Pinpoint the cell where the given text exists, returning its [x, y] midpoint coordinate. 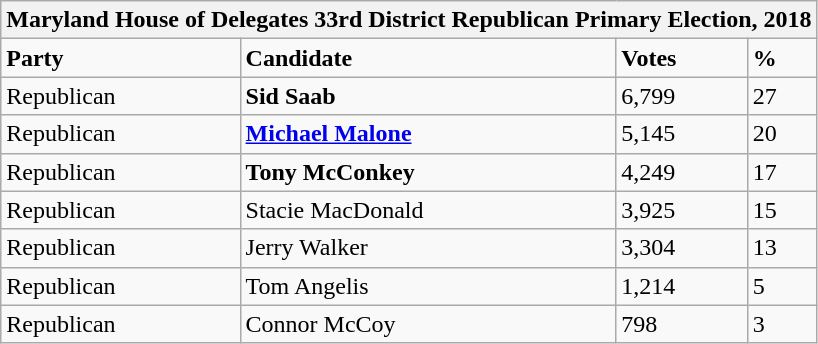
1,214 [682, 286]
5,145 [682, 134]
Votes [682, 58]
Sid Saab [428, 96]
13 [782, 248]
Tom Angelis [428, 286]
3,304 [682, 248]
Party [120, 58]
Stacie MacDonald [428, 210]
Jerry Walker [428, 248]
Candidate [428, 58]
% [782, 58]
4,249 [682, 172]
Tony McConkey [428, 172]
3 [782, 324]
5 [782, 286]
15 [782, 210]
798 [682, 324]
Michael Malone [428, 134]
Connor McCoy [428, 324]
20 [782, 134]
6,799 [682, 96]
17 [782, 172]
27 [782, 96]
Maryland House of Delegates 33rd District Republican Primary Election, 2018 [409, 20]
3,925 [682, 210]
